Return [x, y] of the center of cell containing provided text 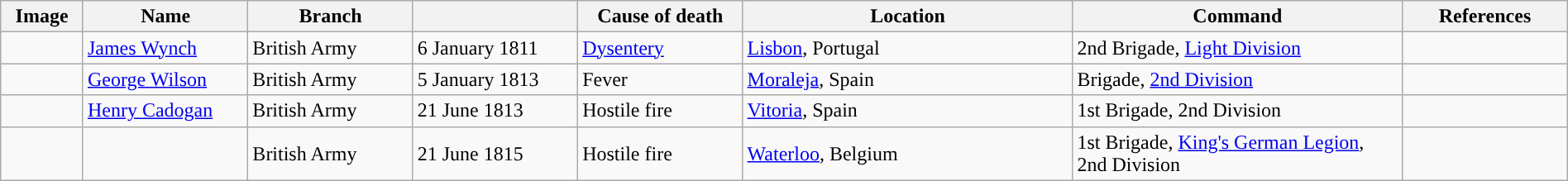
Brigade, 2nd Division [1237, 79]
21 June 1813 [495, 111]
Henry Cadogan [165, 111]
21 June 1815 [495, 154]
Cause of death [660, 17]
Image [42, 17]
1st Brigade, King's German Legion, 2nd Division [1237, 154]
Name [165, 17]
Moraleja, Spain [908, 79]
1st Brigade, 2nd Division [1237, 111]
2nd Brigade, Light Division [1237, 48]
Branch [331, 17]
Command [1237, 17]
Vitoria, Spain [908, 111]
Dysentery [660, 48]
Lisbon, Portugal [908, 48]
References [1485, 17]
6 January 1811 [495, 48]
Waterloo, Belgium [908, 154]
Fever [660, 79]
Location [908, 17]
James Wynch [165, 48]
George Wilson [165, 79]
5 January 1813 [495, 79]
